Extract the (X, Y) coordinate from the center of the cell holding the provided text.  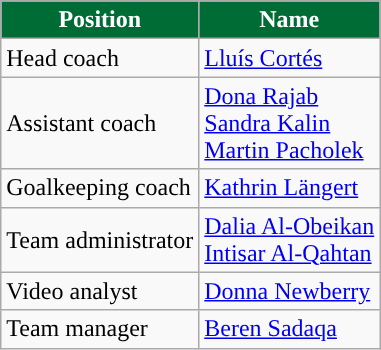
Name (290, 20)
Dona Rajab Sandra Kalin Martin Pacholek (290, 123)
Kathrin Längert (290, 188)
Donna Newberry (290, 291)
Position (100, 20)
Beren Sadaqa (290, 329)
Team administrator (100, 240)
Head coach (100, 58)
Team manager (100, 329)
Goalkeeping coach (100, 188)
Assistant coach (100, 123)
Lluís Cortés (290, 58)
Dalia Al-Obeikan Intisar Al-Qahtan (290, 240)
Video analyst (100, 291)
